Detect which cell encompasses the target text, then output its (X, Y) center coordinate. 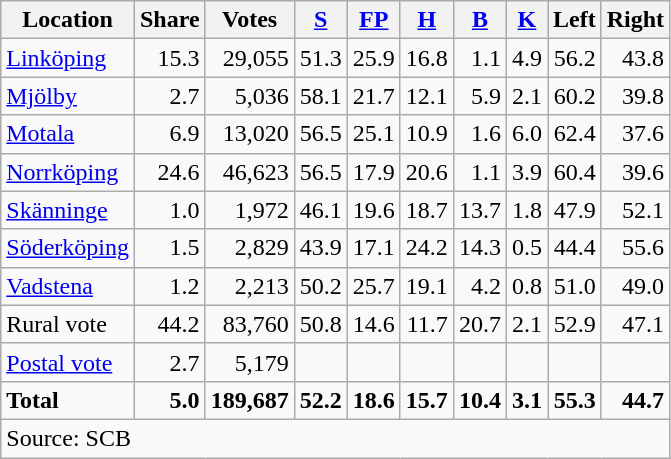
24.2 (426, 248)
60.4 (575, 172)
39.6 (635, 172)
50.2 (320, 286)
29,055 (250, 58)
18.7 (426, 210)
21.7 (374, 96)
K (526, 20)
18.6 (374, 400)
Right (635, 20)
47.1 (635, 324)
44.7 (635, 400)
5.0 (170, 400)
Votes (250, 20)
1.5 (170, 248)
19.6 (374, 210)
10.4 (480, 400)
17.1 (374, 248)
52.2 (320, 400)
189,687 (250, 400)
46.1 (320, 210)
4.2 (480, 286)
47.9 (575, 210)
6.0 (526, 134)
S (320, 20)
58.1 (320, 96)
15.7 (426, 400)
51.3 (320, 58)
Share (170, 20)
Söderköping (68, 248)
37.6 (635, 134)
12.1 (426, 96)
25.9 (374, 58)
5.9 (480, 96)
14.6 (374, 324)
Linköping (68, 58)
3.9 (526, 172)
11.7 (426, 324)
10.9 (426, 134)
1.2 (170, 286)
Location (68, 20)
51.0 (575, 286)
6.9 (170, 134)
Source: SCB (336, 438)
4.9 (526, 58)
24.6 (170, 172)
2,213 (250, 286)
52.1 (635, 210)
60.2 (575, 96)
20.7 (480, 324)
B (480, 20)
Rural vote (68, 324)
H (426, 20)
13,020 (250, 134)
55.3 (575, 400)
Skänninge (68, 210)
Vadstena (68, 286)
16.8 (426, 58)
0.5 (526, 248)
44.4 (575, 248)
19.1 (426, 286)
46,623 (250, 172)
55.6 (635, 248)
1,972 (250, 210)
3.1 (526, 400)
5,179 (250, 362)
Mjölby (68, 96)
62.4 (575, 134)
43.9 (320, 248)
2,829 (250, 248)
13.7 (480, 210)
52.9 (575, 324)
44.2 (170, 324)
25.1 (374, 134)
17.9 (374, 172)
49.0 (635, 286)
39.8 (635, 96)
Left (575, 20)
25.7 (374, 286)
Total (68, 400)
0.8 (526, 286)
5,036 (250, 96)
Postal vote (68, 362)
20.6 (426, 172)
Motala (68, 134)
43.8 (635, 58)
1.6 (480, 134)
50.8 (320, 324)
83,760 (250, 324)
15.3 (170, 58)
FP (374, 20)
56.2 (575, 58)
1.0 (170, 210)
14.3 (480, 248)
Norrköping (68, 172)
1.8 (526, 210)
